Determine the [X, Y] coordinate at the center of the cell enclosing the given text.  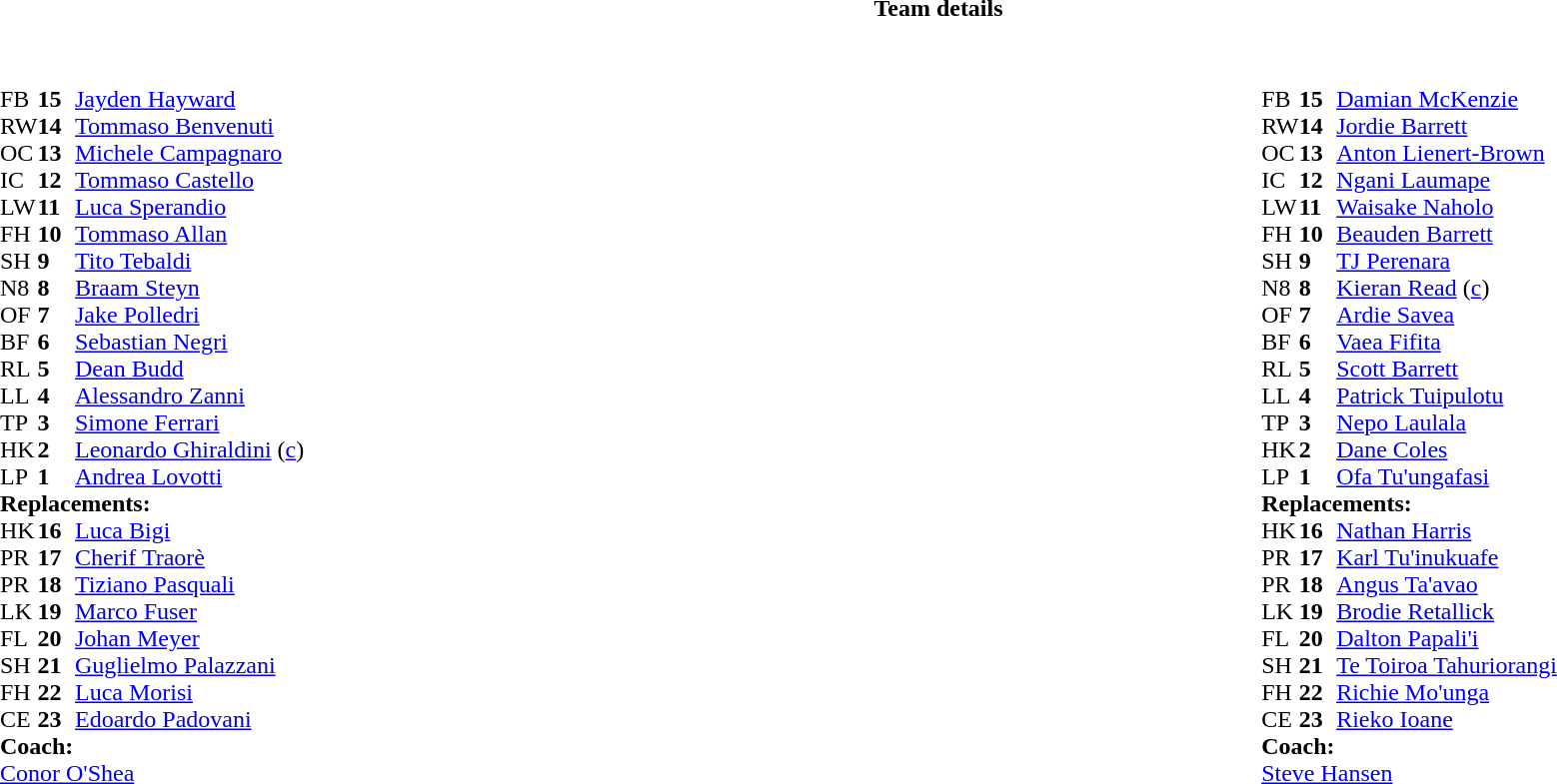
Jake Polledri [190, 316]
Nathan Harris [1447, 531]
Anton Lienert-Brown [1447, 154]
Cherif Traorè [190, 557]
Ngani Laumape [1447, 180]
Andrea Lovotti [190, 477]
Richie Mo'unga [1447, 693]
Alessandro Zanni [190, 395]
Luca Morisi [190, 693]
Leonardo Ghiraldini (c) [190, 449]
Brodie Retallick [1447, 611]
Tommaso Castello [190, 180]
Damian McKenzie [1447, 100]
Scott Barrett [1447, 370]
Edoardo Padovani [190, 719]
Tommaso Benvenuti [190, 126]
Ofa Tu'ungafasi [1447, 477]
Jayden Hayward [190, 100]
Johan Meyer [190, 639]
Dean Budd [190, 370]
Rieko Ioane [1447, 719]
Tiziano Pasquali [190, 585]
Luca Sperandio [190, 208]
Sebastian Negri [190, 342]
Angus Ta'avao [1447, 585]
Vaea Fifita [1447, 342]
Karl Tu'inukuafe [1447, 557]
TJ Perenara [1447, 262]
Patrick Tuipulotu [1447, 395]
Luca Bigi [190, 531]
Te Toiroa Tahuriorangi [1447, 665]
Kieran Read (c) [1447, 288]
Nepo Laulala [1447, 423]
Tito Tebaldi [190, 262]
Tommaso Allan [190, 234]
Guglielmo Palazzani [190, 665]
Michele Campagnaro [190, 154]
Beauden Barrett [1447, 234]
Braam Steyn [190, 288]
Dalton Papali'i [1447, 639]
Marco Fuser [190, 611]
Ardie Savea [1447, 316]
Dane Coles [1447, 449]
Jordie Barrett [1447, 126]
Simone Ferrari [190, 423]
Waisake Naholo [1447, 208]
